Identify which cell holds the provided text, then report its (X, Y) central coordinate. 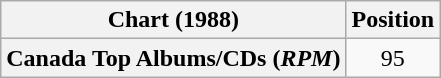
95 (393, 58)
Chart (1988) (174, 20)
Position (393, 20)
Canada Top Albums/CDs (RPM) (174, 58)
